Pinpoint the cell where the given text exists, returning its [x, y] midpoint coordinate. 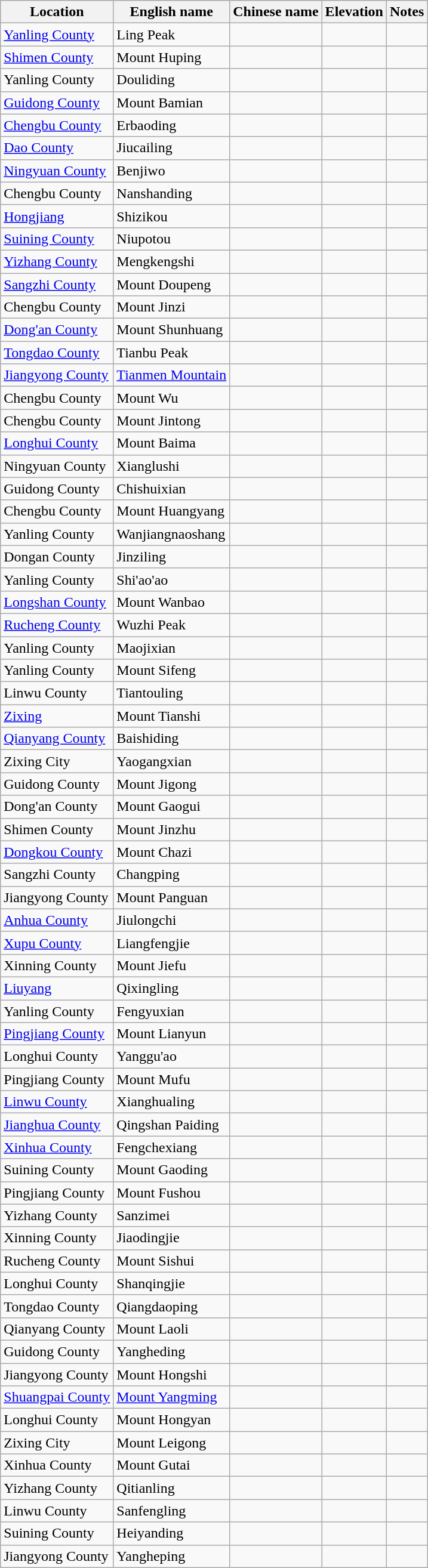
Douliding [172, 80]
Liangfengjie [172, 943]
Erbaoding [172, 125]
Jiaodingjie [172, 1238]
Xianghualing [172, 1102]
Mount Huangyang [172, 511]
Mount Jiefu [172, 965]
Mount Jigong [172, 784]
Baishiding [172, 739]
Mount Tianshi [172, 716]
Hongjiang [57, 216]
Wuzhi Peak [172, 625]
Qingshan Paiding [172, 1125]
Mount Laoli [172, 1329]
Tiantouling [172, 693]
Dongan County [57, 557]
Anhua County [57, 920]
Wanjiangnaoshang [172, 534]
Jinziling [172, 557]
Xupu County [57, 943]
Sanfengling [172, 1511]
Mount Wanbao [172, 602]
Liuyang [57, 988]
Mount Gutai [172, 1465]
Mount Chazi [172, 852]
Mount Jintong [172, 421]
Mount Bamian [172, 103]
Maojixian [172, 647]
Yangheding [172, 1351]
Jiucailing [172, 148]
Shizikou [172, 216]
Qitianling [172, 1488]
Heiyanding [172, 1533]
Tianbu Peak [172, 353]
Fengchexiang [172, 1147]
Mount Gaoding [172, 1170]
Longshan County [57, 602]
Chinese name [276, 12]
Ling Peak [172, 35]
Mount Lianyun [172, 1034]
Shi'ao'ao [172, 579]
Shanqingjie [172, 1283]
Mount Leigong [172, 1443]
Mount Jinzhu [172, 829]
Mount Fushou [172, 1193]
Nanshanding [172, 193]
Benjiwo [172, 171]
Yangheping [172, 1556]
Jianghua County [57, 1125]
Mount Mufu [172, 1079]
Location [57, 12]
Fengyuxian [172, 1011]
Sanzimei [172, 1215]
Mount Yangming [172, 1397]
Changping [172, 875]
Mount Gaogui [172, 807]
Mount Sifeng [172, 671]
Qiangdaoping [172, 1306]
Chishuixian [172, 489]
Jiulongchi [172, 920]
Mount Wu [172, 398]
Tianmen Mountain [172, 375]
Mount Huping [172, 57]
Notes [407, 12]
Mount Shunhuang [172, 330]
English name [172, 12]
Mount Hongshi [172, 1374]
Yanggu'ao [172, 1057]
Shuangpai County [57, 1397]
Yaogangxian [172, 761]
Qixingling [172, 988]
Xianglushi [172, 466]
Mount Jinzi [172, 307]
Elevation [354, 12]
Zixing [57, 716]
Niupotou [172, 239]
Dongkou County [57, 852]
Mount Baima [172, 443]
Mengkengshi [172, 261]
Mount Panguan [172, 897]
Mount Doupeng [172, 285]
Mount Sishui [172, 1261]
Mount Hongyan [172, 1420]
Dao County [57, 148]
